For the text-containing cell, return its midpoint in [x, y] coordinate format. 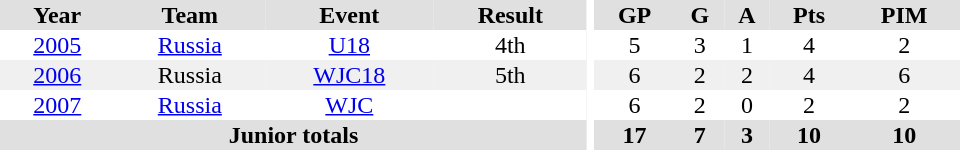
WJC18 [349, 75]
U18 [349, 45]
WJC [349, 105]
Pts [810, 15]
Year [58, 15]
PIM [904, 15]
GP [635, 15]
G [700, 15]
A [747, 15]
5th [511, 75]
2006 [58, 75]
Team [190, 15]
0 [747, 105]
17 [635, 135]
4th [511, 45]
Junior totals [294, 135]
2007 [58, 105]
Result [511, 15]
1 [747, 45]
7 [700, 135]
2005 [58, 45]
Event [349, 15]
5 [635, 45]
